Scan for the cell matching the given text and deliver its [x, y] coordinate at center. 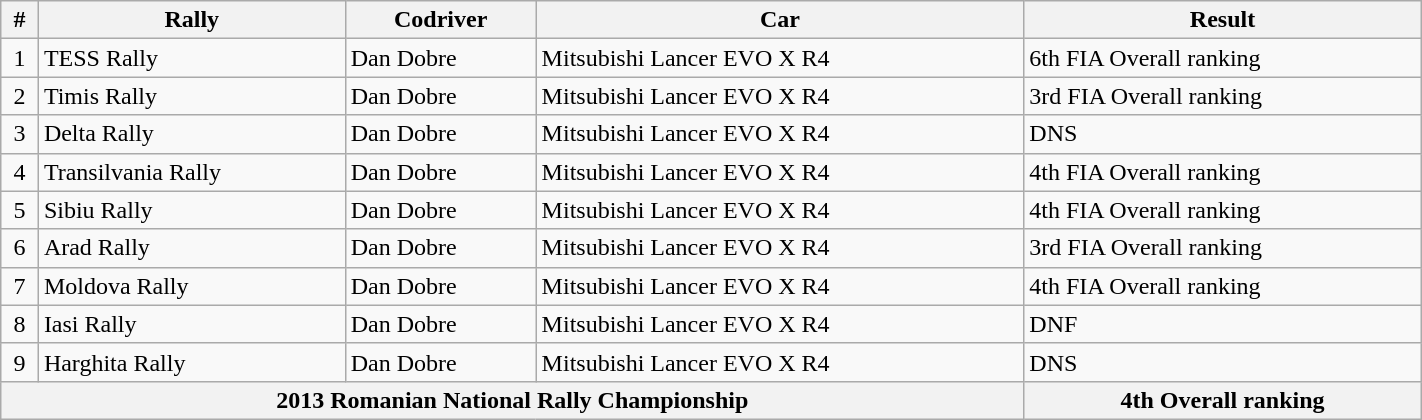
Car [780, 20]
Sibiu Rally [192, 210]
8 [20, 324]
2 [20, 96]
9 [20, 362]
Transilvania Rally [192, 172]
Delta Rally [192, 134]
Result [1222, 20]
6th FIA Overall ranking [1222, 58]
6 [20, 248]
DNF [1222, 324]
Moldova Rally [192, 286]
4th Overall ranking [1222, 400]
Timis Rally [192, 96]
# [20, 20]
Rally [192, 20]
Iasi Rally [192, 324]
Arad Rally [192, 248]
4 [20, 172]
1 [20, 58]
TESS Rally [192, 58]
Harghita Rally [192, 362]
5 [20, 210]
Codriver [440, 20]
2013 Romanian National Rally Championship [512, 400]
3 [20, 134]
7 [20, 286]
